Locate the cell with the specified text and output its [X, Y] center coordinate. 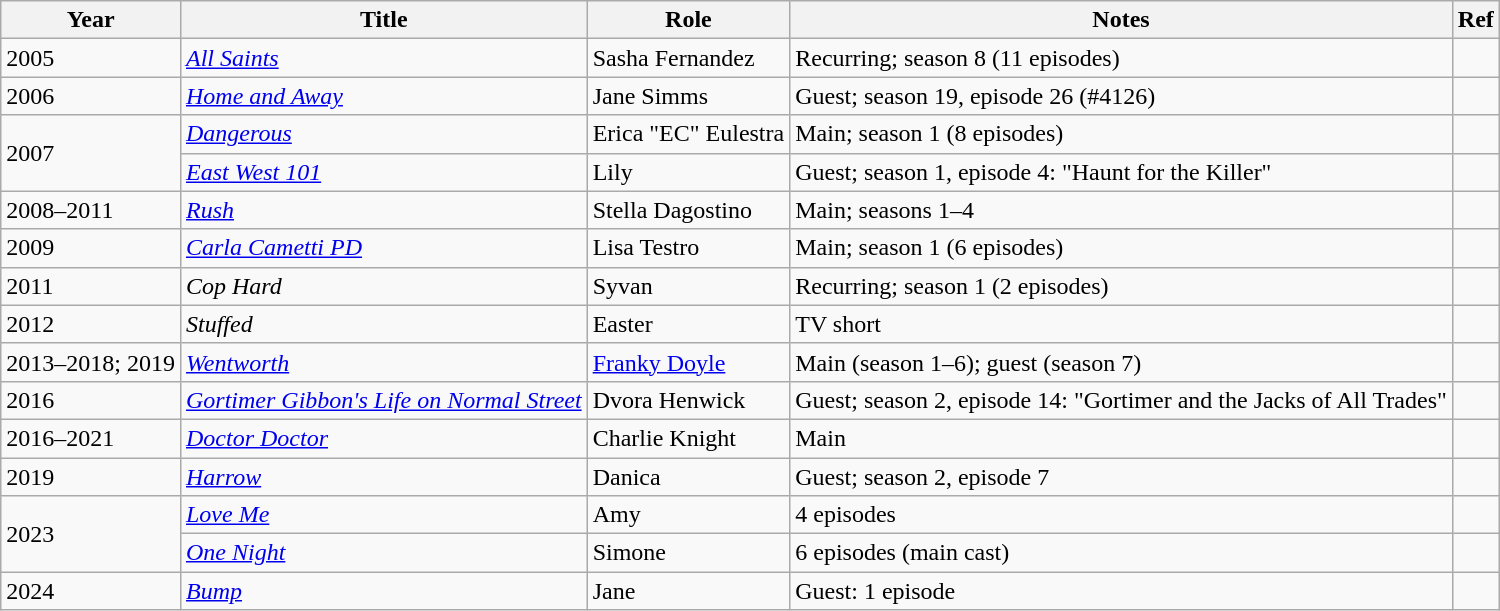
2023 [91, 534]
All Saints [384, 58]
Easter [688, 324]
Main; seasons 1–4 [1122, 210]
Love Me [384, 515]
2009 [91, 248]
Guest: 1 episode [1122, 591]
Main; season 1 (8 episodes) [1122, 134]
4 episodes [1122, 515]
Dangerous [384, 134]
Dvora Henwick [688, 400]
2006 [91, 96]
Doctor Doctor [384, 438]
2005 [91, 58]
Stuffed [384, 324]
Danica [688, 477]
Main [1122, 438]
2007 [91, 153]
East West 101 [384, 172]
Stella Dagostino [688, 210]
Home and Away [384, 96]
Harrow [384, 477]
TV short [1122, 324]
Main (season 1–6); guest (season 7) [1122, 362]
Bump [384, 591]
Year [91, 20]
Lily [688, 172]
Wentworth [384, 362]
2016 [91, 400]
Syvan [688, 286]
2024 [91, 591]
Recurring; season 1 (2 episodes) [1122, 286]
Gortimer Gibbon's Life on Normal Street [384, 400]
Erica "EC" Eulestra [688, 134]
Notes [1122, 20]
2016–2021 [91, 438]
Rush [384, 210]
Jane [688, 591]
Amy [688, 515]
Lisa Testro [688, 248]
Title [384, 20]
6 episodes (main cast) [1122, 553]
Sasha Fernandez [688, 58]
Cop Hard [384, 286]
Carla Cametti PD [384, 248]
Recurring; season 8 (11 episodes) [1122, 58]
Guest; season 19, episode 26 (#4126) [1122, 96]
Main; season 1 (6 episodes) [1122, 248]
Role [688, 20]
Simone [688, 553]
One Night [384, 553]
2008–2011 [91, 210]
Jane Simms [688, 96]
Guest; season 2, episode 7 [1122, 477]
Guest; season 1, episode 4: "Haunt for the Killer" [1122, 172]
2013–2018; 2019 [91, 362]
2012 [91, 324]
Ref [1476, 20]
Guest; season 2, episode 14: "Gortimer and the Jacks of All Trades" [1122, 400]
Franky Doyle [688, 362]
2019 [91, 477]
2011 [91, 286]
Charlie Knight [688, 438]
